For the text-containing cell, return its midpoint in (X, Y) coordinate format. 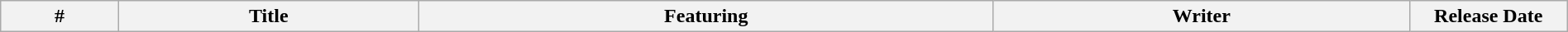
Featuring (706, 16)
Release Date (1489, 16)
Title (268, 16)
Writer (1201, 16)
# (60, 16)
